Pinpoint the cell where the given text exists, returning its [x, y] midpoint coordinate. 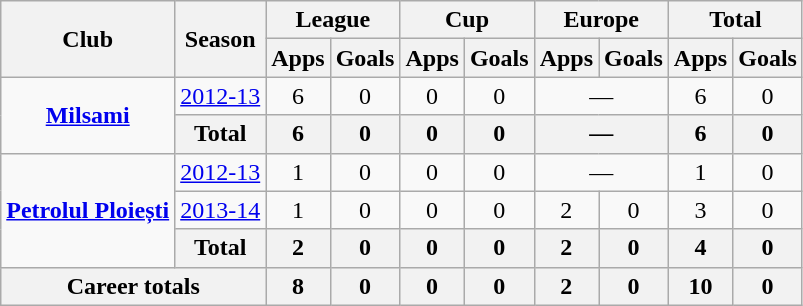
3 [700, 210]
Europe [601, 20]
Club [88, 39]
Milsami [88, 115]
2013-14 [220, 210]
Cup [467, 20]
Season [220, 39]
League [333, 20]
Petrolul Ploiești [88, 210]
10 [700, 286]
8 [298, 286]
4 [700, 248]
Career totals [134, 286]
